Search for the cell housing the specified text and yield its [x, y] center coordinate. 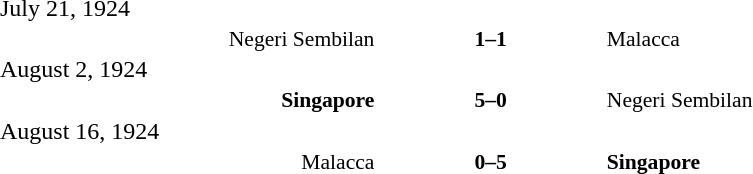
1–1 [490, 38]
5–0 [490, 100]
